Detect which cell encompasses the target text, then output its (X, Y) center coordinate. 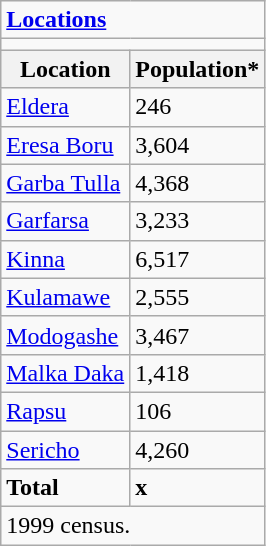
Modogashe (66, 335)
4,260 (198, 449)
3,233 (198, 221)
Total (66, 488)
3,467 (198, 335)
1999 census. (133, 526)
6,517 (198, 259)
Kinna (66, 259)
1,418 (198, 373)
Eldera (66, 107)
Kulamawe (66, 297)
Rapsu (66, 411)
Garfarsa (66, 221)
Sericho (66, 449)
Location (66, 69)
Garba Tulla (66, 183)
106 (198, 411)
Eresa Boru (66, 145)
Locations (133, 20)
Population* (198, 69)
2,555 (198, 297)
Malka Daka (66, 373)
4,368 (198, 183)
246 (198, 107)
x (198, 488)
3,604 (198, 145)
